Scan for the cell matching the given text and deliver its (X, Y) coordinate at center. 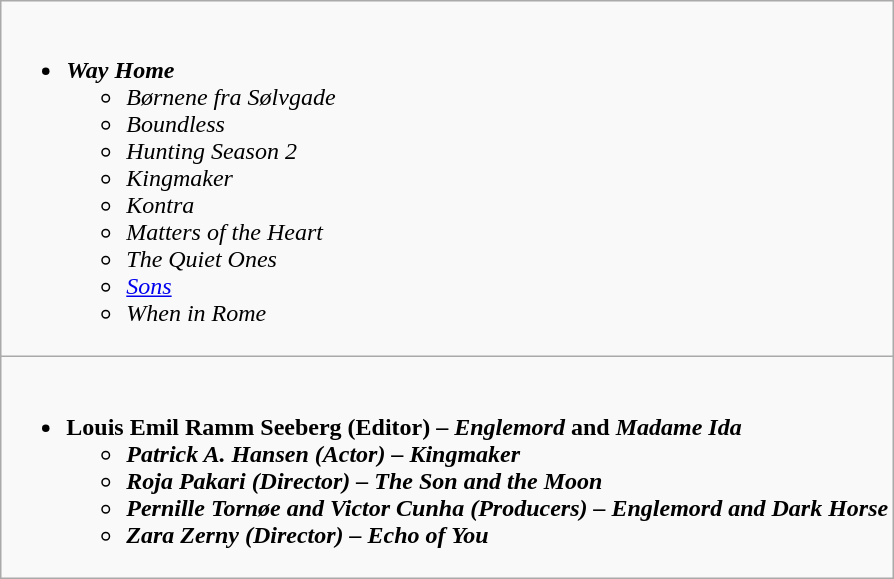
Way HomeBørnene fra SølvgadeBoundlessHunting Season 2KingmakerKontraMatters of the HeartThe Quiet OnesSonsWhen in Rome (448, 179)
